Extract the (x, y) coordinate from the center of the cell holding the provided text.  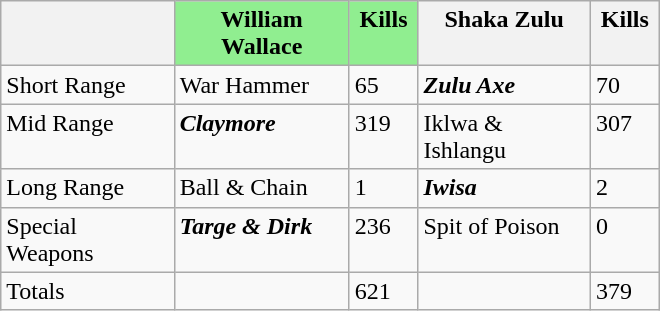
Zulu Axe (504, 85)
Targe & Dirk (262, 240)
William Wallace (262, 34)
0 (624, 240)
621 (384, 291)
Short Range (88, 85)
Special Weapons (88, 240)
1 (384, 188)
Long Range (88, 188)
70 (624, 85)
War Hammer (262, 85)
Iwisa (504, 188)
319 (384, 136)
Iklwa & Ishlangu (504, 136)
Totals (88, 291)
65 (384, 85)
379 (624, 291)
Spit of Poison (504, 240)
307 (624, 136)
Ball & Chain (262, 188)
Claymore (262, 136)
2 (624, 188)
Shaka Zulu (504, 34)
236 (384, 240)
Mid Range (88, 136)
